Scan for the cell matching the given text and deliver its (X, Y) coordinate at center. 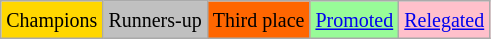
Promoted (354, 20)
Champions (52, 20)
Relegated (444, 20)
Third place (258, 20)
Runners-up (155, 20)
